Return [x, y] of the center of cell containing provided text 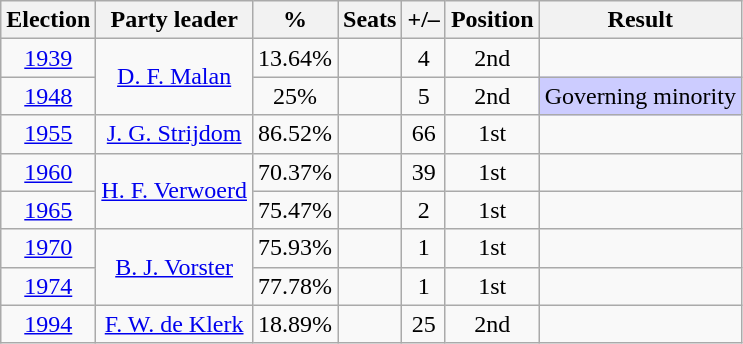
1965 [48, 210]
1955 [48, 134]
Governing minority [640, 96]
13.64% [294, 58]
2 [424, 210]
F. W. de Klerk [174, 324]
+/– [424, 20]
86.52% [294, 134]
Result [640, 20]
J. G. Strijdom [174, 134]
Position [492, 20]
39 [424, 172]
Election [48, 20]
% [294, 20]
1974 [48, 286]
Seats [370, 20]
70.37% [294, 172]
1948 [48, 96]
Party leader [174, 20]
1970 [48, 248]
H. F. Verwoerd [174, 191]
25% [294, 96]
4 [424, 58]
1960 [48, 172]
18.89% [294, 324]
66 [424, 134]
5 [424, 96]
77.78% [294, 286]
1994 [48, 324]
B. J. Vorster [174, 267]
75.47% [294, 210]
25 [424, 324]
D. F. Malan [174, 77]
1939 [48, 58]
75.93% [294, 248]
